Search for the cell housing the specified text and yield its [x, y] center coordinate. 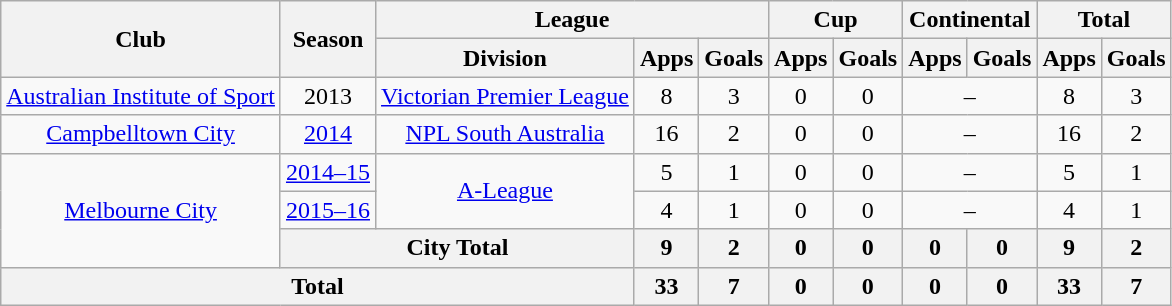
Campbelltown City [141, 134]
City Total [457, 248]
Season [328, 39]
NPL South Australia [506, 134]
A-League [506, 191]
Victorian Premier League [506, 96]
2014–15 [328, 172]
Australian Institute of Sport [141, 96]
Melbourne City [141, 210]
League [572, 20]
Cup [836, 20]
2015–16 [328, 210]
2014 [328, 134]
Club [141, 39]
Continental [970, 20]
2013 [328, 96]
Division [506, 58]
